Search for the cell housing the specified text and yield its (X, Y) center coordinate. 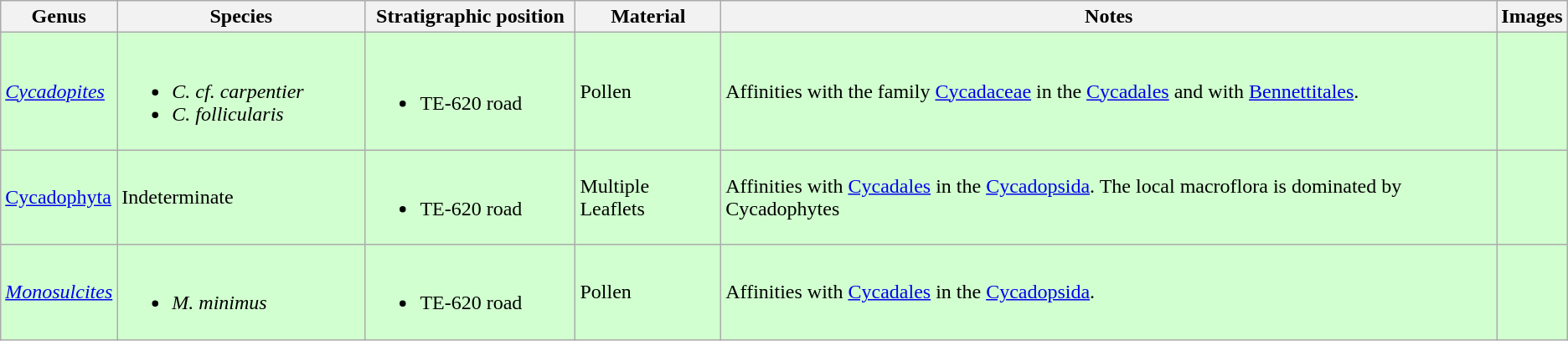
Affinities with the family Cycadaceae in the Cycadales and with Bennettitales. (1109, 91)
Affinities with Cycadales in the Cycadopsida. The local macroflora is dominated by Cycadophytes (1109, 198)
Affinities with Cycadales in the Cycadopsida. (1109, 292)
Indeterminate (241, 198)
M. minimus (241, 292)
Cycadophyta (59, 198)
Genus (59, 17)
Multiple Leaflets (648, 198)
Notes (1109, 17)
Species (241, 17)
Monosulcites (59, 292)
Images (1532, 17)
Cycadopites (59, 91)
C. cf. carpentierC. follicularis (241, 91)
Material (648, 17)
Stratigraphic position (471, 17)
